Capture the cell that displays the provided text and extract its [x, y] central coordinate. 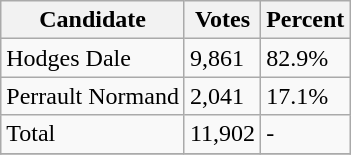
- [306, 134]
9,861 [222, 58]
Percent [306, 20]
Perrault Normand [93, 96]
2,041 [222, 96]
Votes [222, 20]
82.9% [306, 58]
17.1% [306, 96]
Hodges Dale [93, 58]
Total [93, 134]
Candidate [93, 20]
11,902 [222, 134]
